Determine the (x, y) coordinate at the center of the cell enclosing the given text.  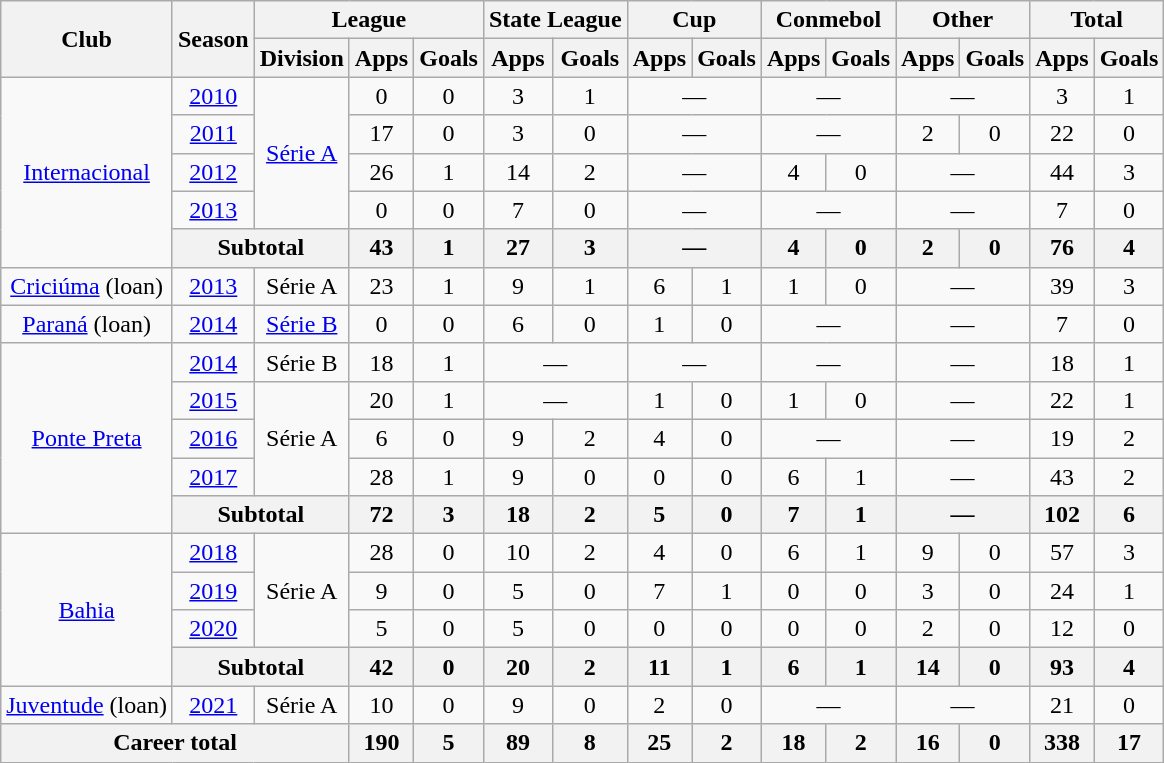
102 (1062, 515)
Cup (694, 20)
Total (1097, 20)
44 (1062, 172)
26 (381, 172)
2018 (213, 553)
25 (659, 743)
2017 (213, 477)
72 (381, 515)
Paraná (loan) (87, 324)
Season (213, 39)
2010 (213, 96)
57 (1062, 553)
Juventude (loan) (87, 705)
Other (963, 20)
39 (1062, 286)
27 (518, 248)
24 (1062, 591)
23 (381, 286)
19 (1062, 438)
2016 (213, 438)
2012 (213, 172)
21 (1062, 705)
76 (1062, 248)
12 (1062, 629)
16 (928, 743)
42 (381, 667)
League (368, 20)
Conmebol (828, 20)
Career total (176, 743)
190 (381, 743)
Bahia (87, 610)
State League (555, 20)
Internacional (87, 172)
8 (590, 743)
93 (1062, 667)
Ponte Preta (87, 438)
2021 (213, 705)
2015 (213, 400)
2020 (213, 629)
2019 (213, 591)
338 (1062, 743)
Division (302, 58)
11 (659, 667)
Club (87, 39)
2011 (213, 134)
Criciúma (loan) (87, 286)
89 (518, 743)
